Capture the cell that displays the provided text and extract its [x, y] central coordinate. 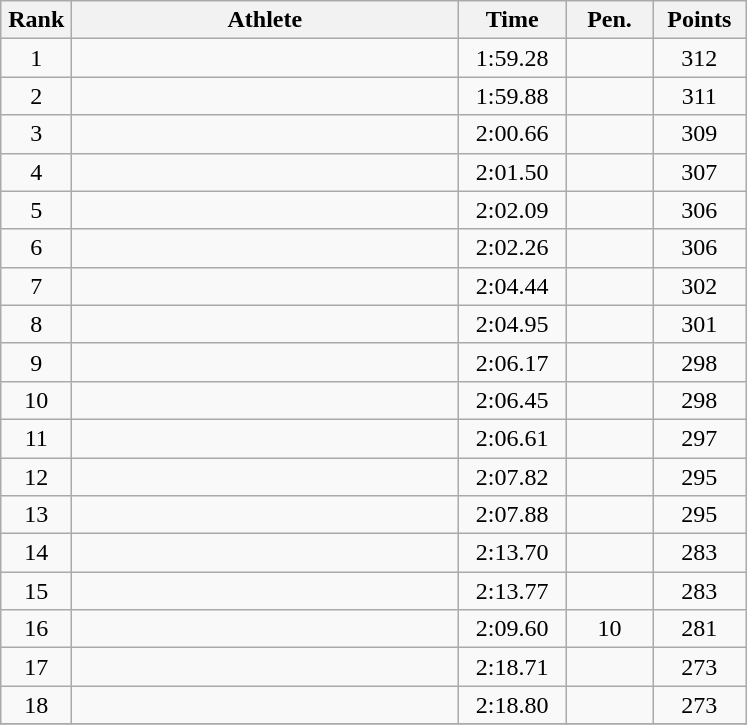
14 [36, 553]
307 [699, 172]
2:07.82 [512, 477]
2:02.09 [512, 210]
16 [36, 629]
13 [36, 515]
2:18.80 [512, 705]
9 [36, 362]
301 [699, 324]
Pen. [609, 20]
1:59.88 [512, 96]
Rank [36, 20]
2:04.95 [512, 324]
2 [36, 96]
6 [36, 248]
297 [699, 438]
2:06.17 [512, 362]
311 [699, 96]
2:13.70 [512, 553]
2:06.45 [512, 400]
2:18.71 [512, 667]
11 [36, 438]
2:00.66 [512, 134]
281 [699, 629]
Points [699, 20]
7 [36, 286]
4 [36, 172]
2:07.88 [512, 515]
12 [36, 477]
17 [36, 667]
2:09.60 [512, 629]
Time [512, 20]
2:01.50 [512, 172]
302 [699, 286]
309 [699, 134]
5 [36, 210]
3 [36, 134]
15 [36, 591]
2:02.26 [512, 248]
Athlete [265, 20]
1:59.28 [512, 58]
2:04.44 [512, 286]
2:06.61 [512, 438]
312 [699, 58]
1 [36, 58]
8 [36, 324]
18 [36, 705]
2:13.77 [512, 591]
